Search for the cell housing the specified text and yield its [X, Y] center coordinate. 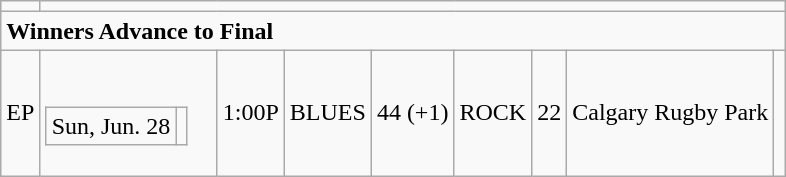
Winners Advance to Final [393, 31]
1:00P [250, 113]
ROCK [493, 113]
44 (+1) [412, 113]
Calgary Rugby Park [670, 113]
22 [550, 113]
BLUES [328, 113]
EP [20, 113]
